Output the [X, Y] coordinate of the center of the cell containing the given text.  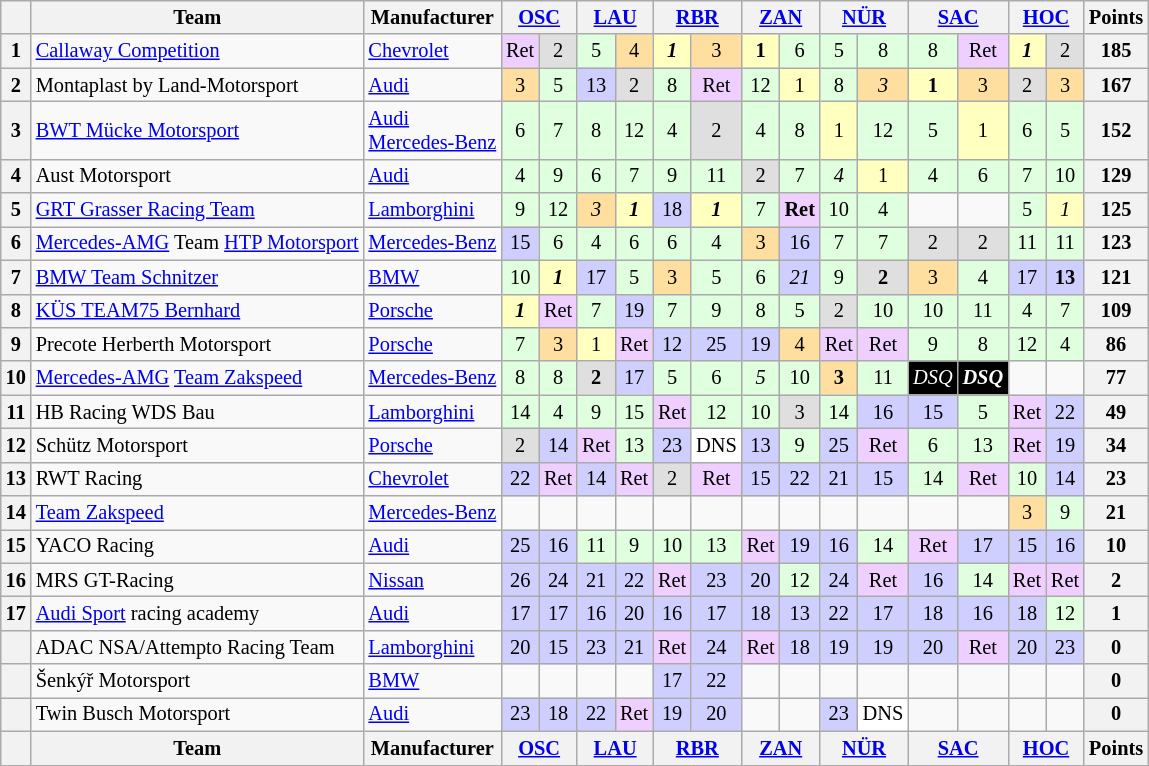
Mercedes-AMG Team Zakspeed [198, 378]
AudiMercedes-Benz [433, 130]
Team Zakspeed [198, 513]
123 [1116, 243]
167 [1116, 85]
Mercedes-AMG Team HTP Motorsport [198, 243]
MRS GT-Racing [198, 580]
Precote Herberth Motorsport [198, 344]
GRT Grasser Racing Team [198, 210]
Aust Motorsport [198, 176]
RWT Racing [198, 479]
HB Racing WDS Bau [198, 412]
Twin Busch Motorsport [198, 714]
152 [1116, 130]
129 [1116, 176]
BMW Team Schnitzer [198, 277]
Šenkýř Motorsport [198, 681]
Audi Sport racing academy [198, 613]
109 [1116, 311]
185 [1116, 51]
Callaway Competition [198, 51]
Schütz Motorsport [198, 445]
121 [1116, 277]
86 [1116, 344]
77 [1116, 378]
34 [1116, 445]
26 [520, 580]
125 [1116, 210]
YACO Racing [198, 546]
49 [1116, 412]
Montaplast by Land-Motorsport [198, 85]
BWT Mücke Motorsport [198, 130]
Nissan [433, 580]
ADAC NSA/Attempto Racing Team [198, 647]
KÜS TEAM75 Bernhard [198, 311]
